From the cell containing the given text, extract its center point as (x, y) coordinate. 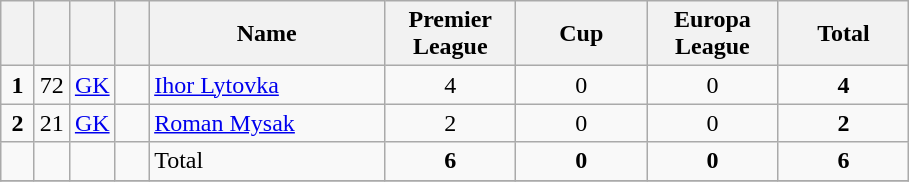
Ihor Lytovka (267, 85)
Roman Mysak (267, 123)
21 (52, 123)
Name (267, 34)
Premier League (450, 34)
Cup (582, 34)
Europa League (712, 34)
72 (52, 85)
1 (18, 85)
